Extract the [x, y] coordinate from the center of the cell holding the provided text.  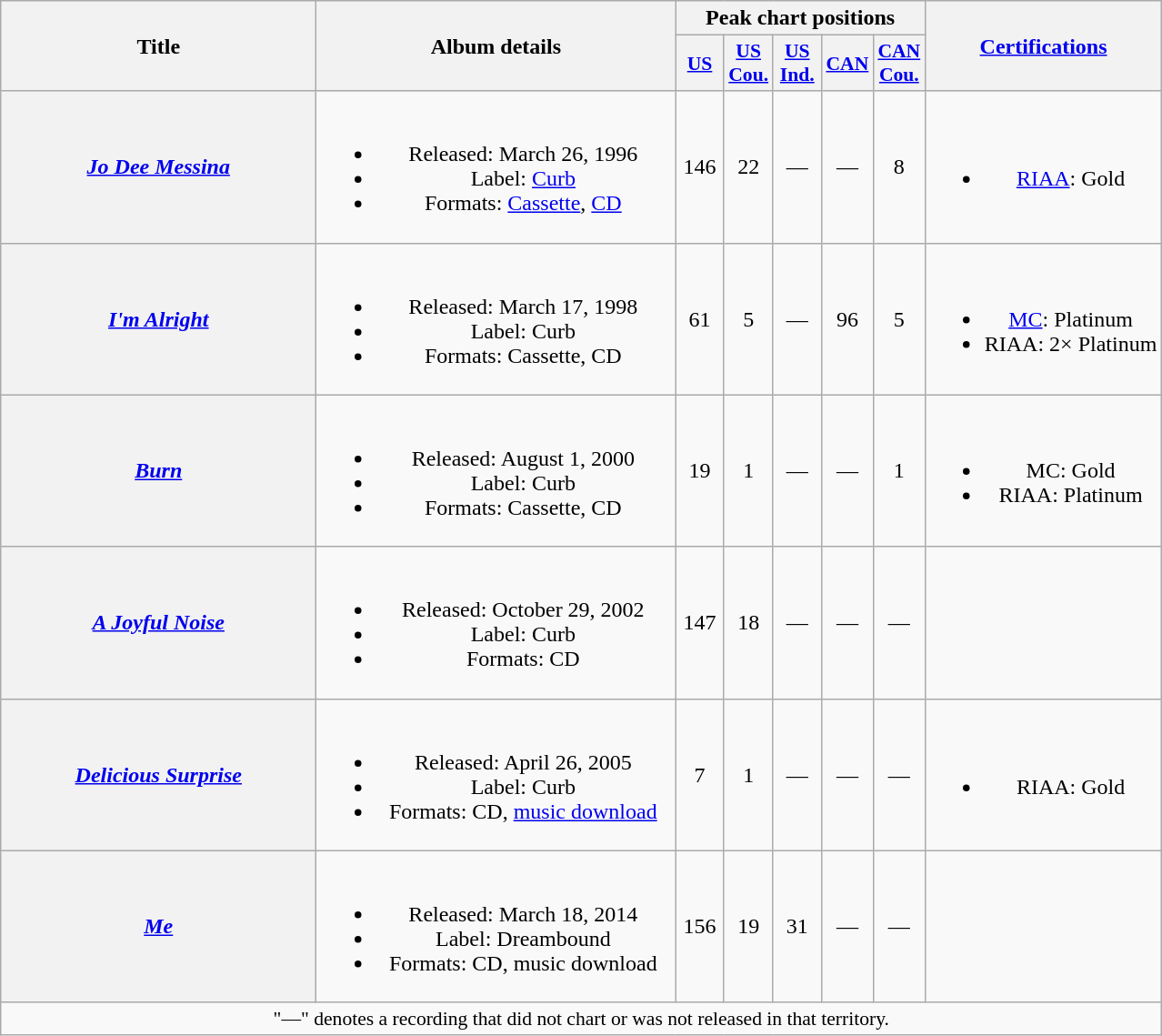
US [700, 64]
CANCou. [898, 64]
Released: March 17, 1998Label: CurbFormats: Cassette, CD [496, 318]
A Joyful Noise [158, 622]
7 [700, 775]
Delicious Surprise [158, 775]
147 [700, 622]
22 [748, 167]
Released: April 26, 2005Label: CurbFormats: CD, music download [496, 775]
Burn [158, 471]
Jo Dee Messina [158, 167]
Released: March 26, 1996Label: CurbFormats: Cassette, CD [496, 167]
Released: October 29, 2002Label: CurbFormats: CD [496, 622]
Album details [496, 45]
146 [700, 167]
156 [700, 926]
I'm Alright [158, 318]
Released: August 1, 2000Label: CurbFormats: Cassette, CD [496, 471]
18 [748, 622]
8 [898, 167]
MC: PlatinumRIAA: 2× Platinum [1044, 318]
CAN [847, 64]
"—" denotes a recording that did not chart or was not released in that territory. [582, 1019]
Me [158, 926]
61 [700, 318]
MC: GoldRIAA: Platinum [1044, 471]
96 [847, 318]
Title [158, 45]
31 [796, 926]
Released: March 18, 2014Label: DreamboundFormats: CD, music download [496, 926]
Certifications [1044, 45]
Peak chart positions [800, 18]
USInd. [796, 64]
USCou. [748, 64]
